Pinpoint the cell where the given text exists, returning its (x, y) midpoint coordinate. 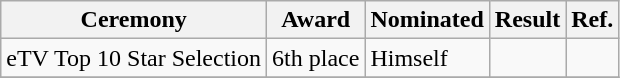
Himself (427, 58)
eTV Top 10 Star Selection (134, 58)
6th place (316, 58)
Ceremony (134, 20)
Award (316, 20)
Ref. (592, 20)
Result (527, 20)
Nominated (427, 20)
